Determine the (x, y) coordinate at the center of the cell enclosing the given text.  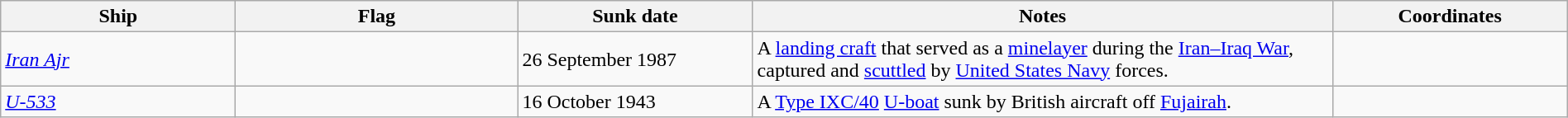
Flag (377, 17)
26 September 1987 (635, 59)
A landing craft that served as a minelayer during the Iran–Iraq War, captured and scuttled by United States Navy forces. (1042, 59)
U-533 (118, 101)
Coordinates (1450, 17)
Sunk date (635, 17)
Iran Ajr (118, 59)
Ship (118, 17)
Notes (1042, 17)
A Type IXC/40 U-boat sunk by British aircraft off Fujairah. (1042, 101)
16 October 1943 (635, 101)
